Extract the (x, y) coordinate from the center of the cell holding the provided text.  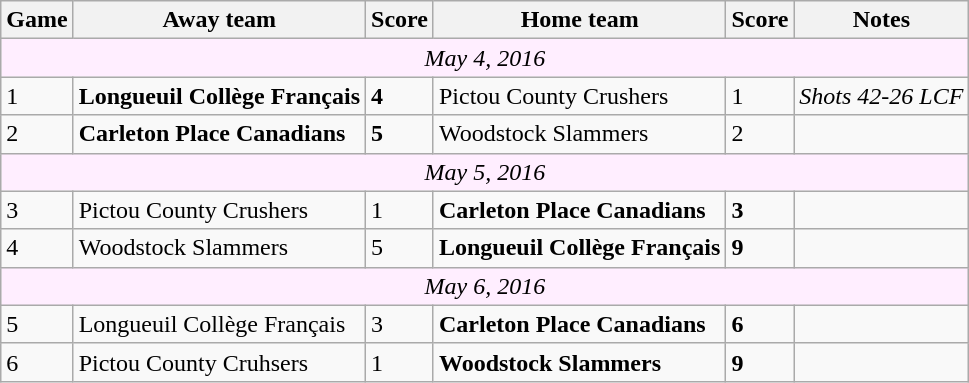
Away team (219, 20)
May 5, 2016 (485, 172)
Home team (579, 20)
May 4, 2016 (485, 58)
May 6, 2016 (485, 286)
Notes (882, 20)
Game (37, 20)
Shots 42-26 LCF (882, 96)
Pictou County Cruhsers (219, 362)
